Return (X, Y) of the center of cell containing provided text 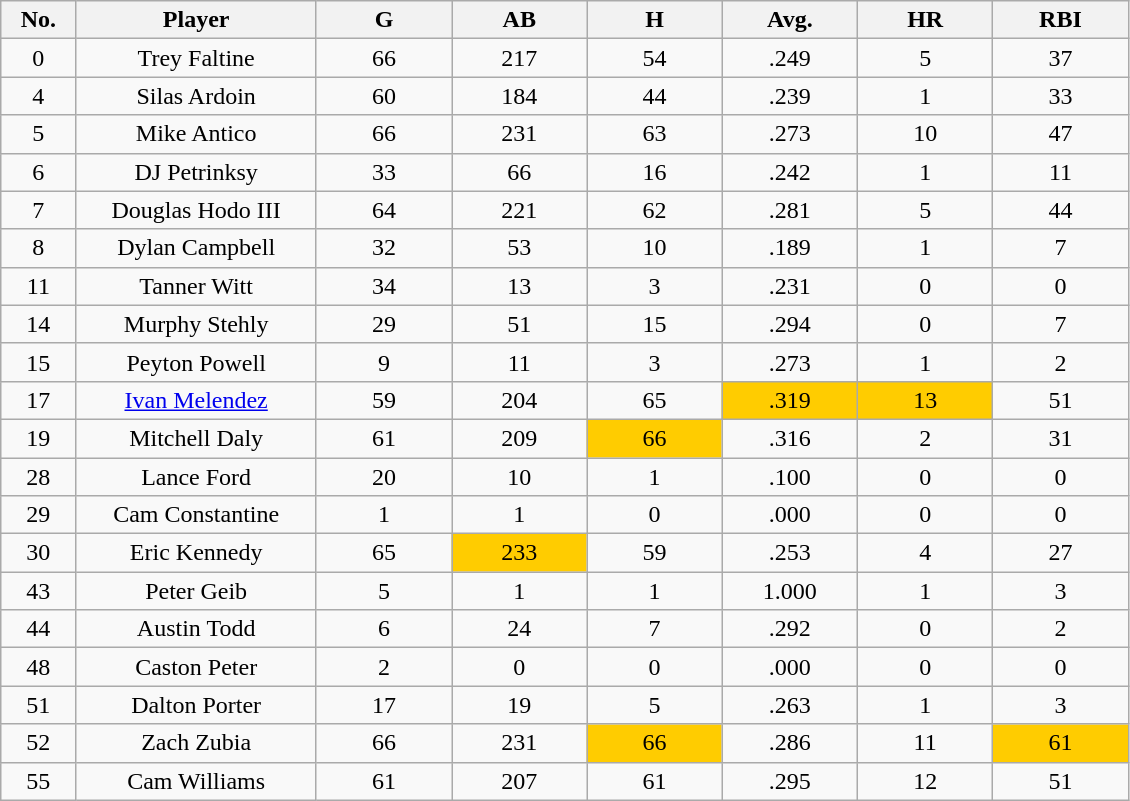
184 (520, 96)
47 (1060, 134)
.242 (790, 172)
.239 (790, 96)
12 (926, 781)
.189 (790, 248)
Silas Ardoin (196, 96)
Eric Kennedy (196, 553)
27 (1060, 553)
Cam Constantine (196, 515)
Dylan Campbell (196, 248)
Austin Todd (196, 629)
.295 (790, 781)
48 (38, 667)
Zach Zubia (196, 743)
31 (1060, 438)
Lance Ford (196, 477)
Murphy Stehly (196, 324)
.294 (790, 324)
53 (520, 248)
9 (384, 362)
.281 (790, 210)
AB (520, 20)
Dalton Porter (196, 705)
37 (1060, 58)
16 (654, 172)
1.000 (790, 591)
233 (520, 553)
28 (38, 477)
Avg. (790, 20)
54 (654, 58)
43 (38, 591)
221 (520, 210)
Player (196, 20)
64 (384, 210)
G (384, 20)
.100 (790, 477)
HR (926, 20)
.292 (790, 629)
.286 (790, 743)
55 (38, 781)
60 (384, 96)
207 (520, 781)
Tanner Witt (196, 286)
20 (384, 477)
Caston Peter (196, 667)
34 (384, 286)
.253 (790, 553)
24 (520, 629)
Peyton Powell (196, 362)
209 (520, 438)
63 (654, 134)
Douglas Hodo III (196, 210)
32 (384, 248)
.249 (790, 58)
14 (38, 324)
Peter Geib (196, 591)
62 (654, 210)
RBI (1060, 20)
52 (38, 743)
Mitchell Daly (196, 438)
.316 (790, 438)
.263 (790, 705)
Mike Antico (196, 134)
204 (520, 400)
Cam Williams (196, 781)
.319 (790, 400)
Trey Faltine (196, 58)
30 (38, 553)
DJ Petrinksy (196, 172)
217 (520, 58)
No. (38, 20)
Ivan Melendez (196, 400)
H (654, 20)
8 (38, 248)
.231 (790, 286)
